Return the [X, Y] coordinate for the center point of the cell that contains the specified text.  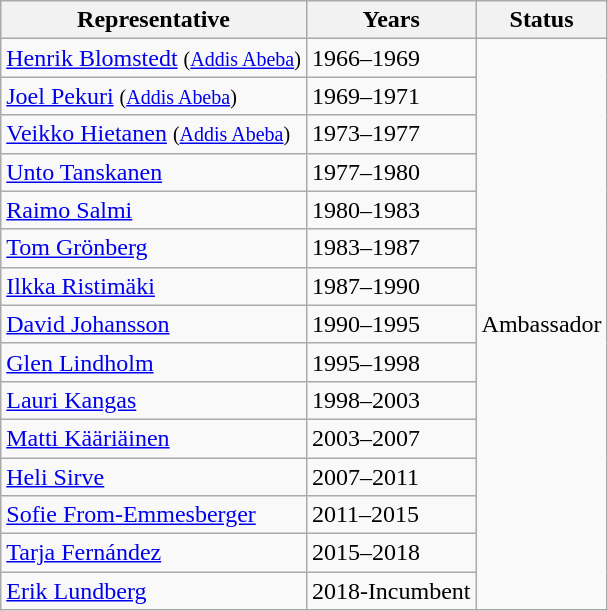
Erik Lundberg [154, 591]
2018-Incumbent [391, 591]
1969–1971 [391, 96]
2011–2015 [391, 515]
Veikko Hietanen (Addis Abeba) [154, 134]
Representative [154, 20]
1977–1980 [391, 172]
1980–1983 [391, 210]
2015–2018 [391, 553]
Ambassador [542, 324]
Status [542, 20]
Heli Sirve [154, 477]
1966–1969 [391, 58]
1973–1977 [391, 134]
David Johansson [154, 324]
1990–1995 [391, 324]
Glen Lindholm [154, 362]
1983–1987 [391, 248]
Ilkka Ristimäki [154, 286]
Tarja Fernández [154, 553]
2007–2011 [391, 477]
2003–2007 [391, 438]
1998–2003 [391, 400]
Tom Grönberg [154, 248]
1987–1990 [391, 286]
Years [391, 20]
Matti Kääriäinen [154, 438]
Unto Tanskanen [154, 172]
1995–1998 [391, 362]
Joel Pekuri (Addis Abeba) [154, 96]
Lauri Kangas [154, 400]
Sofie From-Emmesberger [154, 515]
Raimo Salmi [154, 210]
Henrik Blomstedt (Addis Abeba) [154, 58]
